Capture the cell that displays the provided text and extract its (x, y) central coordinate. 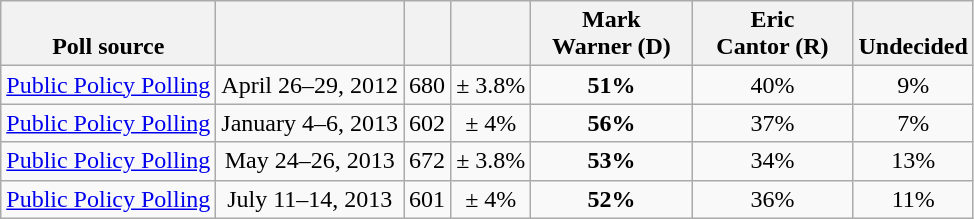
Undecided (913, 34)
52% (612, 199)
602 (428, 123)
11% (913, 199)
May 24–26, 2013 (310, 161)
April 26–29, 2012 (310, 85)
53% (612, 161)
601 (428, 199)
January 4–6, 2013 (310, 123)
672 (428, 161)
7% (913, 123)
37% (772, 123)
36% (772, 199)
40% (772, 85)
MarkWarner (D) (612, 34)
EricCantor (R) (772, 34)
680 (428, 85)
Poll source (108, 34)
51% (612, 85)
9% (913, 85)
56% (612, 123)
13% (913, 161)
34% (772, 161)
July 11–14, 2013 (310, 199)
